Detect which cell encompasses the target text, then output its (X, Y) center coordinate. 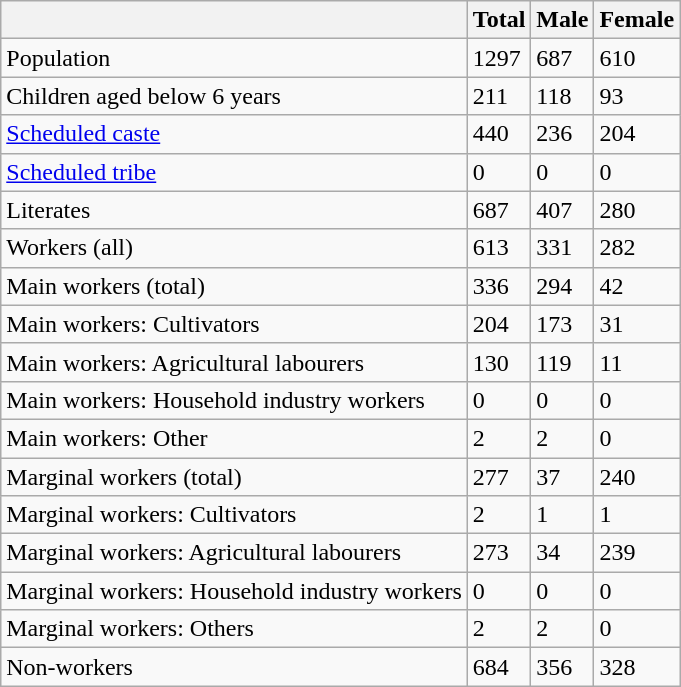
Marginal workers: Household industry workers (234, 591)
Main workers: Cultivators (234, 324)
Children aged below 6 years (234, 96)
236 (562, 134)
Non-workers (234, 667)
Female (637, 20)
684 (499, 667)
Main workers: Agricultural labourers (234, 362)
Marginal workers (total) (234, 477)
294 (562, 286)
93 (637, 96)
11 (637, 362)
Literates (234, 210)
Marginal workers: Cultivators (234, 515)
173 (562, 324)
610 (637, 58)
Marginal workers: Others (234, 629)
277 (499, 477)
31 (637, 324)
Scheduled tribe (234, 172)
1297 (499, 58)
Main workers: Other (234, 438)
Marginal workers: Agricultural labourers (234, 553)
331 (562, 248)
273 (499, 553)
Total (499, 20)
130 (499, 362)
328 (637, 667)
407 (562, 210)
336 (499, 286)
119 (562, 362)
37 (562, 477)
280 (637, 210)
42 (637, 286)
240 (637, 477)
440 (499, 134)
239 (637, 553)
Main workers: Household industry workers (234, 400)
282 (637, 248)
211 (499, 96)
Main workers (total) (234, 286)
Workers (all) (234, 248)
Male (562, 20)
613 (499, 248)
356 (562, 667)
Population (234, 58)
34 (562, 553)
Scheduled caste (234, 134)
118 (562, 96)
